Scan for the cell matching the given text and deliver its (X, Y) coordinate at center. 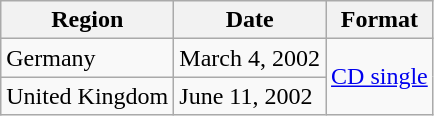
Region (88, 20)
United Kingdom (88, 96)
CD single (380, 77)
Germany (88, 58)
Date (250, 20)
Format (380, 20)
March 4, 2002 (250, 58)
June 11, 2002 (250, 96)
